Locate the cell with the specified text and output its (X, Y) center coordinate. 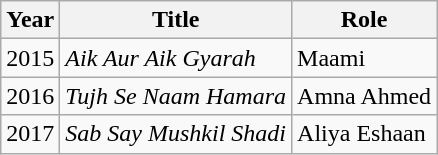
2017 (30, 134)
2016 (30, 96)
Aik Aur Aik Gyarah (176, 58)
Title (176, 20)
Year (30, 20)
Aliya Eshaan (364, 134)
Tujh Se Naam Hamara (176, 96)
Role (364, 20)
Sab Say Mushkil Shadi (176, 134)
Amna Ahmed (364, 96)
2015 (30, 58)
Maami (364, 58)
